Return (x, y) of the center of cell containing provided text 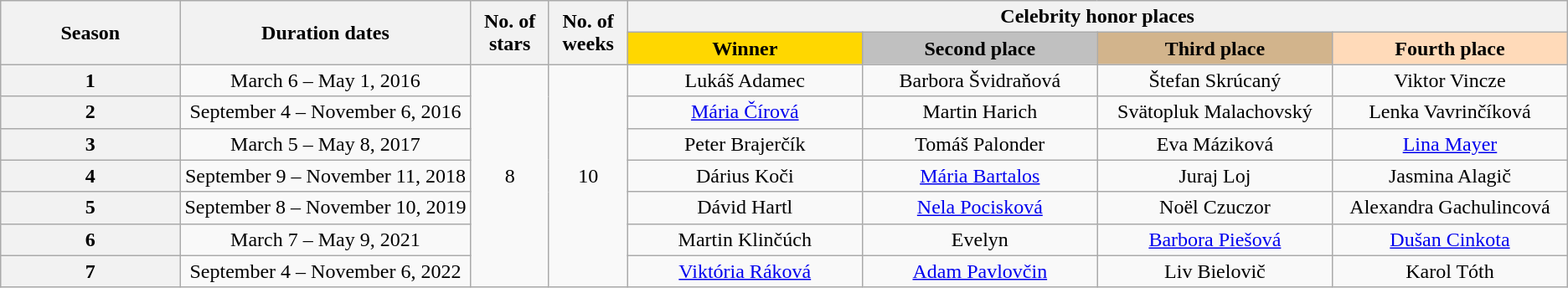
Tomáš Palonder (980, 144)
No. of stars (510, 33)
10 (588, 176)
Mária Čírová (745, 112)
3 (90, 144)
March 6 – May 1, 2016 (325, 80)
Martin Harich (980, 112)
Season (90, 33)
September 9 – November 11, 2018 (325, 176)
2 (90, 112)
Karol Tóth (1451, 271)
Lina Mayer (1451, 144)
Third place (1215, 49)
Eva Máziková (1215, 144)
Lenka Vavrinčíková (1451, 112)
Fourth place (1451, 49)
Barbora Piešová (1215, 239)
September 8 – November 10, 2019 (325, 208)
Barbora Švidraňová (980, 80)
March 5 – May 8, 2017 (325, 144)
Winner (745, 49)
Nela Pocisková (980, 208)
7 (90, 271)
Adam Pavlovčin (980, 271)
Svätopluk Malachovský (1215, 112)
Jasmina Alagič (1451, 176)
Viktor Vincze (1451, 80)
Dávid Hartl (745, 208)
1 (90, 80)
Liv Bielovič (1215, 271)
Alexandra Gachulincová (1451, 208)
Second place (980, 49)
Dušan Cinkota (1451, 239)
Evelyn (980, 239)
September 4 – November 6, 2022 (325, 271)
Duration dates (325, 33)
Martin Klinčúch (745, 239)
Peter Brajerčík (745, 144)
Štefan Skrúcaný (1215, 80)
No. of weeks (588, 33)
Viktória Ráková (745, 271)
Mária Bartalos (980, 176)
6 (90, 239)
Celebrity honor places (1097, 17)
Noël Czuczor (1215, 208)
Dárius Koči (745, 176)
September 4 – November 6, 2016 (325, 112)
4 (90, 176)
5 (90, 208)
March 7 – May 9, 2021 (325, 239)
Juraj Loj (1215, 176)
8 (510, 176)
Lukáš Adamec (745, 80)
